Return the [x, y] coordinate for the center point of the cell that contains the specified text.  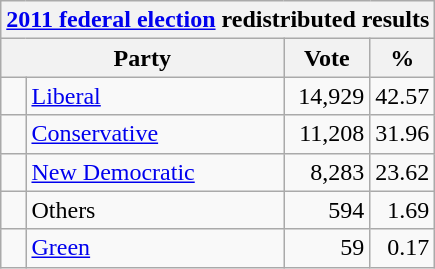
Vote [327, 58]
Conservative [155, 134]
23.62 [402, 172]
2011 federal election redistributed results [218, 20]
Green [155, 248]
11,208 [327, 134]
59 [327, 248]
14,929 [327, 96]
594 [327, 210]
Others [155, 210]
Party [142, 58]
42.57 [402, 96]
New Democratic [155, 172]
Liberal [155, 96]
8,283 [327, 172]
% [402, 58]
0.17 [402, 248]
1.69 [402, 210]
31.96 [402, 134]
